Return (X, Y) of the center of cell containing provided text 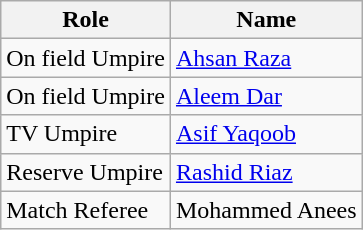
TV Umpire (86, 134)
Ahsan Raza (266, 58)
Aleem Dar (266, 96)
Asif Yaqoob (266, 134)
Name (266, 20)
Role (86, 20)
Reserve Umpire (86, 172)
Match Referee (86, 210)
Rashid Riaz (266, 172)
Mohammed Anees (266, 210)
